Determine the [x, y] coordinate at the center of the cell enclosing the given text.  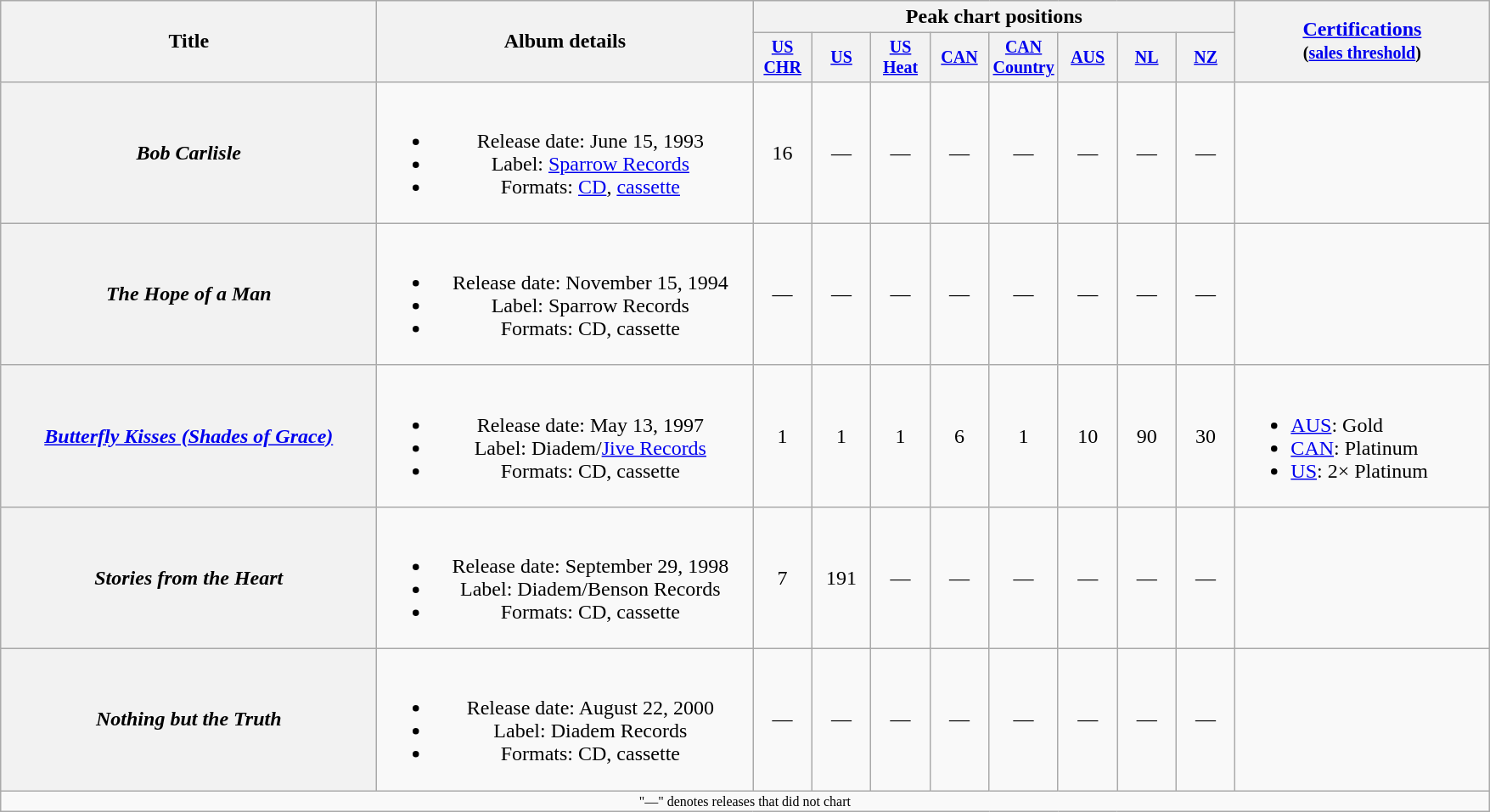
6 [959, 436]
Album details [565, 42]
The Hope of a Man [188, 294]
NL [1146, 58]
CAN [959, 58]
Release date: November 15, 1994Label: Sparrow RecordsFormats: CD, cassette [565, 294]
Stories from the Heart [188, 577]
16 [783, 153]
Nothing but the Truth [188, 720]
Release date: June 15, 1993Label: Sparrow RecordsFormats: CD, cassette [565, 153]
7 [783, 577]
Bob Carlisle [188, 153]
Release date: August 22, 2000Label: Diadem RecordsFormats: CD, cassette [565, 720]
191 [841, 577]
90 [1146, 436]
Butterfly Kisses (Shades of Grace) [188, 436]
US [841, 58]
30 [1206, 436]
Release date: May 13, 1997Label: Diadem/Jive RecordsFormats: CD, cassette [565, 436]
US CHR [783, 58]
NZ [1206, 58]
AUS [1087, 58]
AUS: GoldCAN: PlatinumUS: 2× Platinum [1362, 436]
Release date: September 29, 1998Label: Diadem/Benson RecordsFormats: CD, cassette [565, 577]
Title [188, 42]
CAN Country [1024, 58]
"—" denotes releases that did not chart [745, 801]
10 [1087, 436]
USHeat [900, 58]
Peak chart positions [994, 17]
Certifications(sales threshold) [1362, 42]
